Capture the cell that displays the provided text and extract its [x, y] central coordinate. 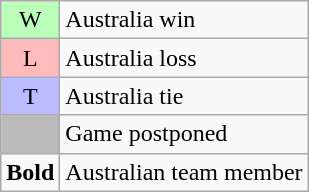
Game postponed [184, 134]
Australian team member [184, 172]
Australia win [184, 20]
T [30, 96]
W [30, 20]
Australia loss [184, 58]
Bold [30, 172]
Australia tie [184, 96]
L [30, 58]
